Capture the cell that displays the provided text and extract its [X, Y] central coordinate. 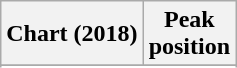
Chart (2018) [72, 34]
Peakposition [189, 34]
